Find where the given text appears and provide that cell's center as (X, Y) coordinate. 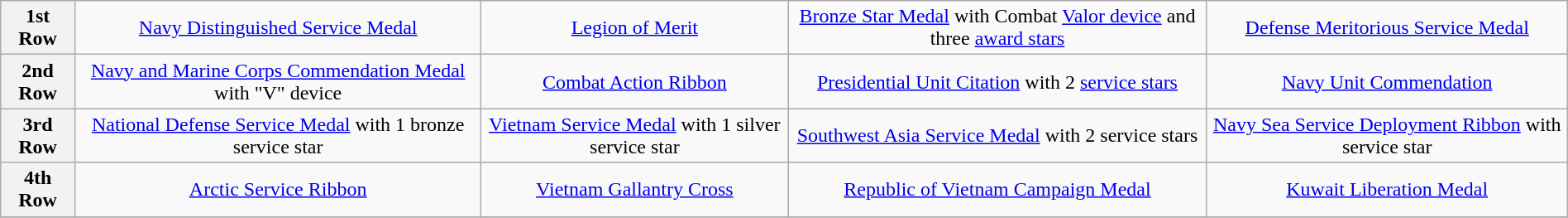
Navy Unit Commendation (1387, 81)
Navy Sea Service Deployment Ribbon with service star (1387, 136)
Navy Distinguished Service Medal (278, 28)
Navy and Marine Corps Commendation Medal with "V" device (278, 81)
Defense Meritorious Service Medal (1387, 28)
1st Row (38, 28)
Vietnam Service Medal with 1 silver service star (635, 136)
Kuwait Liberation Medal (1387, 189)
Legion of Merit (635, 28)
National Defense Service Medal with 1 bronze service star (278, 136)
4th Row (38, 189)
Republic of Vietnam Campaign Medal (997, 189)
3rd Row (38, 136)
2nd Row (38, 81)
Bronze Star Medal with Combat Valor device and three award stars (997, 28)
Vietnam Gallantry Cross (635, 189)
Presidential Unit Citation with 2 service stars (997, 81)
Arctic Service Ribbon (278, 189)
Southwest Asia Service Medal with 2 service stars (997, 136)
Combat Action Ribbon (635, 81)
